Identify which cell holds the provided text, then report its (X, Y) central coordinate. 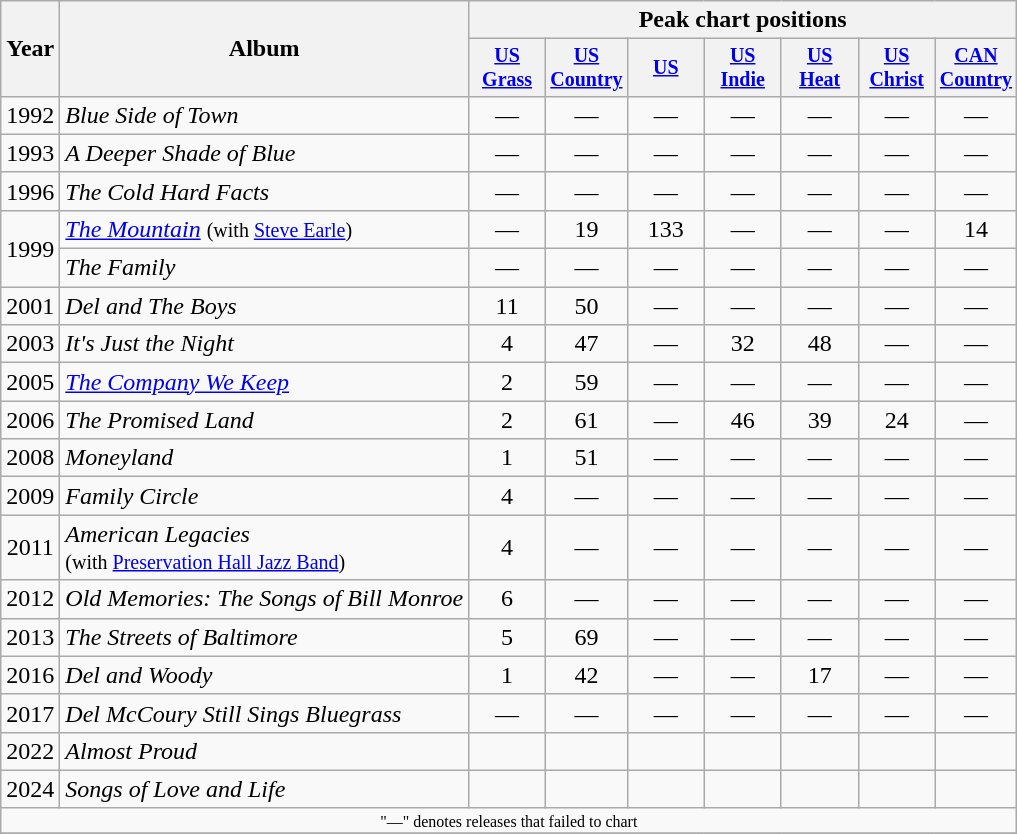
Moneyland (264, 458)
19 (587, 229)
2009 (30, 496)
The Streets of Baltimore (264, 637)
Del and Woody (264, 675)
32 (742, 344)
1992 (30, 115)
Del and The Boys (264, 306)
Songs of Love and Life (264, 789)
11 (508, 306)
2012 (30, 599)
It's Just the Night (264, 344)
Blue Side of Town (264, 115)
2022 (30, 751)
42 (587, 675)
2011 (30, 548)
1993 (30, 153)
"—" denotes releases that failed to chart (509, 820)
The Promised Land (264, 420)
2001 (30, 306)
59 (587, 382)
24 (896, 420)
48 (820, 344)
2008 (30, 458)
51 (587, 458)
Peak chart positions (743, 20)
61 (587, 420)
47 (587, 344)
46 (742, 420)
US Country (587, 68)
The Family (264, 268)
1999 (30, 248)
American Legacies(with Preservation Hall Jazz Band) (264, 548)
US (666, 68)
6 (508, 599)
50 (587, 306)
Family Circle (264, 496)
Almost Proud (264, 751)
A Deeper Shade of Blue (264, 153)
US Grass (508, 68)
US Christ (896, 68)
14 (976, 229)
2017 (30, 713)
The Company We Keep (264, 382)
133 (666, 229)
2003 (30, 344)
Del McCoury Still Sings Bluegrass (264, 713)
The Cold Hard Facts (264, 191)
The Mountain (with Steve Earle) (264, 229)
69 (587, 637)
17 (820, 675)
CAN Country (976, 68)
2016 (30, 675)
39 (820, 420)
Year (30, 49)
US Indie (742, 68)
2005 (30, 382)
2013 (30, 637)
Old Memories: The Songs of Bill Monroe (264, 599)
2024 (30, 789)
2006 (30, 420)
5 (508, 637)
US Heat (820, 68)
1996 (30, 191)
Album (264, 49)
